Scan for the cell matching the given text and deliver its [x, y] coordinate at center. 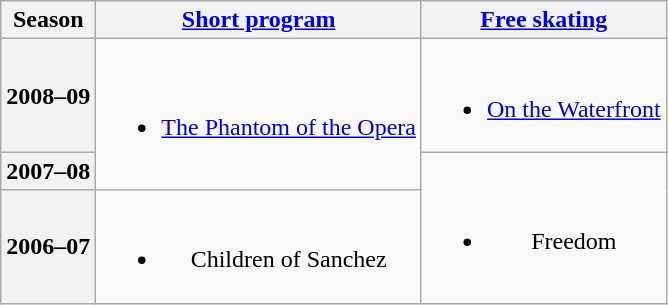
Free skating [544, 20]
On the Waterfront [544, 96]
Children of Sanchez [259, 246]
Season [48, 20]
2007–08 [48, 171]
2008–09 [48, 96]
2006–07 [48, 246]
Freedom [544, 228]
The Phantom of the Opera [259, 114]
Short program [259, 20]
